Determine the (X, Y) coordinate at the center of the cell enclosing the given text.  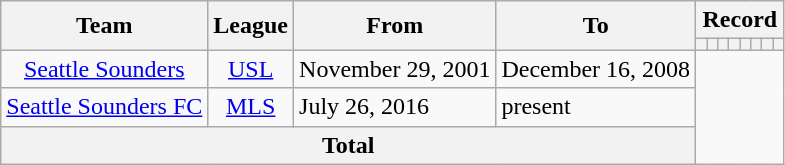
League (251, 26)
MLS (251, 107)
To (596, 26)
Total (348, 145)
present (596, 107)
Record (740, 20)
November 29, 2001 (395, 69)
December 16, 2008 (596, 69)
USL (251, 69)
Seattle Sounders (104, 69)
From (395, 26)
July 26, 2016 (395, 107)
Seattle Sounders FC (104, 107)
Team (104, 26)
